Search for the cell housing the specified text and yield its [x, y] center coordinate. 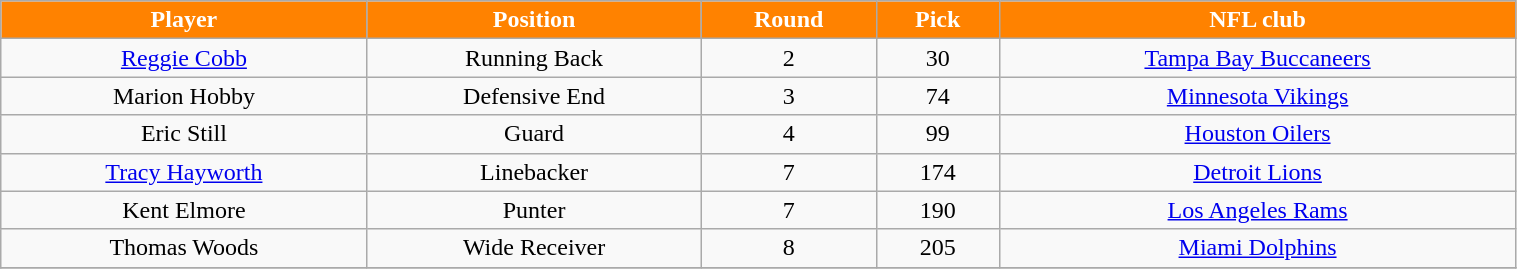
8 [788, 248]
Marion Hobby [184, 96]
Wide Receiver [534, 248]
2 [788, 58]
190 [938, 210]
Running Back [534, 58]
99 [938, 134]
NFL club [1258, 20]
174 [938, 172]
Houston Oilers [1258, 134]
Defensive End [534, 96]
Kent Elmore [184, 210]
Punter [534, 210]
Player [184, 20]
Thomas Woods [184, 248]
4 [788, 134]
30 [938, 58]
3 [788, 96]
Pick [938, 20]
Los Angeles Rams [1258, 210]
Miami Dolphins [1258, 248]
Eric Still [184, 134]
Round [788, 20]
Detroit Lions [1258, 172]
Reggie Cobb [184, 58]
Position [534, 20]
Linebacker [534, 172]
Tampa Bay Buccaneers [1258, 58]
205 [938, 248]
Minnesota Vikings [1258, 96]
Tracy Hayworth [184, 172]
74 [938, 96]
Guard [534, 134]
